Search for the cell housing the specified text and yield its [X, Y] center coordinate. 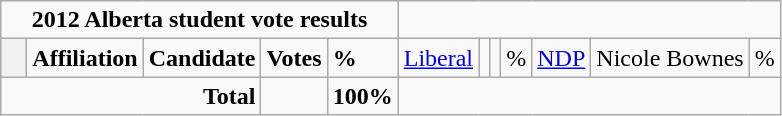
Nicole Bownes [670, 58]
100% [362, 96]
2012 Alberta student vote results [200, 20]
Total [131, 96]
Candidate [202, 58]
Votes [294, 58]
NDP [562, 58]
Liberal [438, 58]
Affiliation [85, 58]
